Locate the cell with the specified text and output its [X, Y] center coordinate. 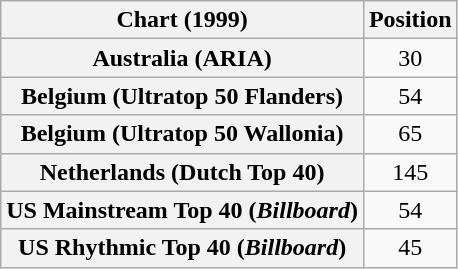
US Mainstream Top 40 (Billboard) [182, 210]
Belgium (Ultratop 50 Flanders) [182, 96]
Chart (1999) [182, 20]
45 [410, 248]
Netherlands (Dutch Top 40) [182, 172]
Australia (ARIA) [182, 58]
Position [410, 20]
30 [410, 58]
Belgium (Ultratop 50 Wallonia) [182, 134]
145 [410, 172]
65 [410, 134]
US Rhythmic Top 40 (Billboard) [182, 248]
